Pinpoint the cell where the given text exists, returning its (X, Y) midpoint coordinate. 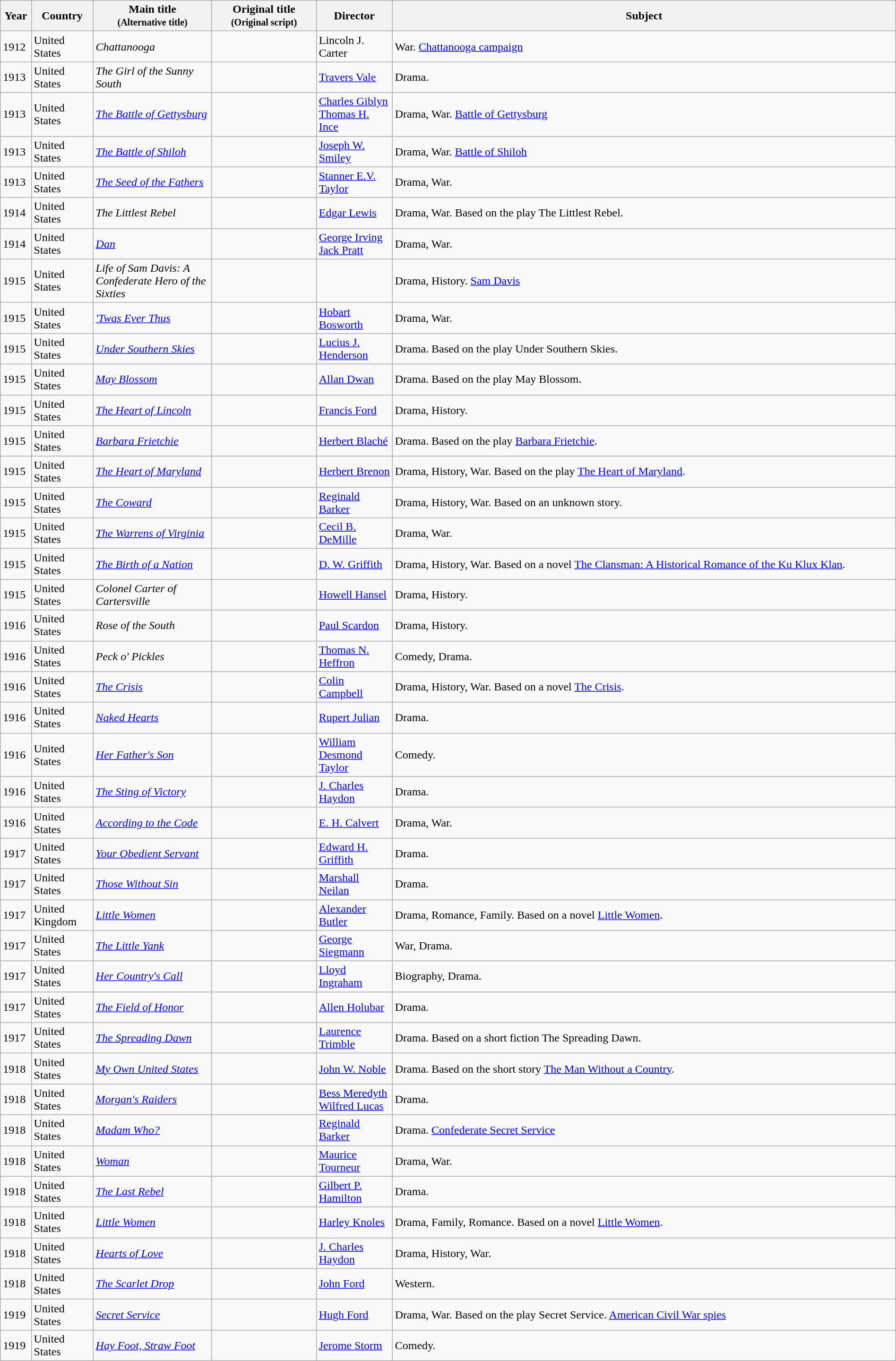
The Coward (152, 503)
Joseph W. Smiley (354, 151)
Drama. Based on the play Barbara Frietchie. (644, 441)
Her Father's Son (152, 755)
'Twas Ever Thus (152, 318)
Your Obedient Servant (152, 853)
Drama. Based on a short fiction The Spreading Dawn. (644, 1038)
Hay Foot, Straw Foot (152, 1345)
Herbert Blaché (354, 441)
Director (354, 16)
Hearts of Love (152, 1253)
Marshall Neilan (354, 884)
Edgar Lewis (354, 213)
Woman (152, 1161)
Country (62, 16)
The Scarlet Drop (152, 1283)
The Spreading Dawn (152, 1038)
Drama, History, War. Based on a novel The Clansman: A Historical Romance of the Ku Klux Klan. (644, 564)
Biography, Drama. (644, 976)
Chattanooga (152, 46)
John W. Noble (354, 1069)
Colonel Carter of Cartersville (152, 594)
Comedy, Drama. (644, 656)
Original title(Original script) (264, 16)
Alexander Butler (354, 915)
Drama. Confederate Secret Service (644, 1130)
John Ford (354, 1283)
Rose of the South (152, 626)
May Blossom (152, 379)
The Sting of Victory (152, 792)
Drama, History, War. (644, 1253)
Lloyd Ingraham (354, 976)
George IrvingJack Pratt (354, 244)
Travers Vale (354, 78)
Dan (152, 244)
Maurice Tourneur (354, 1161)
Thomas N. Heffron (354, 656)
Under Southern Skies (152, 349)
1912 (16, 46)
Colin Campbell (354, 687)
Drama, Family, Romance. Based on a novel Little Women. (644, 1222)
William Desmond Taylor (354, 755)
War, Drama. (644, 946)
United Kingdom (62, 915)
Peck o' Pickles (152, 656)
Jerome Storm (354, 1345)
Drama, History, War. Based on the play The Heart of Maryland. (644, 472)
Lincoln J. Carter (354, 46)
The Seed of the Fathers (152, 182)
George Siegmann (354, 946)
The Battle of Shiloh (152, 151)
Howell Hansel (354, 594)
The Warrens of Virginia (152, 533)
Harley Knoles (354, 1222)
E. H. Calvert (354, 822)
Hobart Bosworth (354, 318)
Drama, History, War. Based on a novel The Crisis. (644, 687)
Charles GiblynThomas H. Ince (354, 114)
Gilbert P. Hamilton (354, 1192)
Rupert Julian (354, 717)
The Littlest Rebel (152, 213)
Laurence Trimble (354, 1038)
Drama, War. Battle of Gettysburg (644, 114)
Edward H. Griffith (354, 853)
Drama. Based on the short story The Man Without a Country. (644, 1069)
Allen Holubar (354, 1008)
Year (16, 16)
Stanner E.V. Taylor (354, 182)
My Own United States (152, 1069)
Madam Who? (152, 1130)
Western. (644, 1283)
Hugh Ford (354, 1315)
The Girl of the Sunny South (152, 78)
Naked Hearts (152, 717)
D. W. Griffith (354, 564)
Secret Service (152, 1315)
Paul Scardon (354, 626)
Francis Ford (354, 410)
The Heart of Maryland (152, 472)
According to the Code (152, 822)
The Field of Honor (152, 1008)
The Heart of Lincoln (152, 410)
The Little Yank (152, 946)
Allan Dwan (354, 379)
The Crisis (152, 687)
Drama, Romance, Family. Based on a novel Little Women. (644, 915)
Drama. Based on the play May Blossom. (644, 379)
Cecil B. DeMille (354, 533)
Main title(Alternative title) (152, 16)
Morgan's Raiders (152, 1099)
Drama, War. Based on the play The Littlest Rebel. (644, 213)
Drama, History. Sam Davis (644, 281)
The Birth of a Nation (152, 564)
Subject (644, 16)
War. Chattanooga campaign (644, 46)
Those Without Sin (152, 884)
The Last Rebel (152, 1192)
Lucius J. Henderson (354, 349)
Drama, History, War. Based on an unknown story. (644, 503)
The Battle of Gettysburg (152, 114)
Drama, War. Battle of Shiloh (644, 151)
Drama. Based on the play Under Southern Skies. (644, 349)
Life of Sam Davis: A Confederate Hero of the Sixties (152, 281)
Her Country's Call (152, 976)
Barbara Frietchie (152, 441)
Bess MeredythWilfred Lucas (354, 1099)
Drama, War. Based on the play Secret Service. American Civil War spies (644, 1315)
Herbert Brenon (354, 472)
